Return the [X, Y] coordinate for the center point of the cell that contains the specified text.  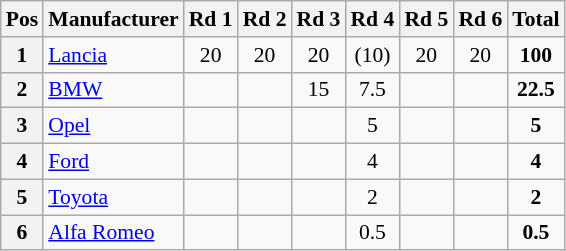
Rd 1 [211, 19]
22.5 [536, 90]
Opel [113, 126]
(10) [372, 55]
Rd 6 [480, 19]
1 [22, 55]
15 [319, 90]
100 [536, 55]
7.5 [372, 90]
Toyota [113, 197]
Rd 5 [426, 19]
BMW [113, 90]
3 [22, 126]
Total [536, 19]
Manufacturer [113, 19]
Pos [22, 19]
Rd 4 [372, 19]
6 [22, 233]
Alfa Romeo [113, 233]
Ford [113, 162]
Rd 2 [265, 19]
Rd 3 [319, 19]
Lancia [113, 55]
